Pinpoint the cell where the given text exists, returning its (x, y) midpoint coordinate. 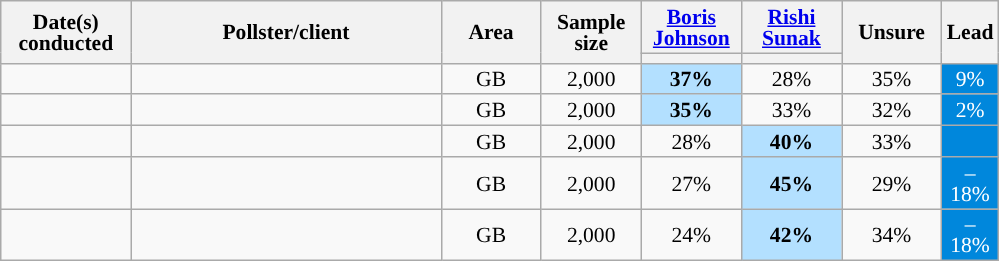
Date(s)conducted (66, 32)
40% (791, 142)
37% (691, 78)
2% (970, 110)
Lead (970, 32)
Rishi Sunak (791, 27)
Unsure (892, 32)
45% (791, 183)
Sample size (591, 32)
24% (691, 235)
9% (970, 78)
42% (791, 235)
Pollster/client (286, 32)
29% (892, 183)
34% (892, 235)
32% (892, 110)
27% (691, 183)
Area (491, 32)
Boris Johnson (691, 27)
